Extract the [X, Y] coordinate from the center of the cell holding the provided text.  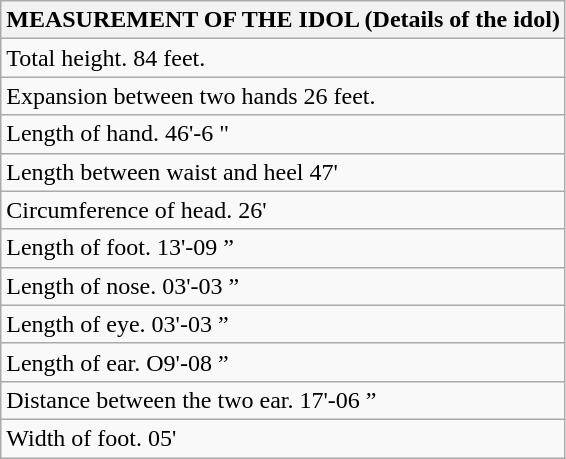
Length of eye. 03'-03 ” [284, 324]
Total height. 84 feet. [284, 58]
Length of ear. O9'-08 ” [284, 362]
Expansion between two hands 26 feet. [284, 96]
Length between waist and heel 47' [284, 172]
Circumference of head. 26' [284, 210]
Distance between the two ear. 17'-06 ” [284, 400]
Length of foot. 13'-09 ” [284, 248]
Length of nose. 03'-03 ” [284, 286]
MEASUREMENT OF THE IDOL (Details of the idol) [284, 20]
Length of hand. 46'-6 " [284, 134]
Width of foot. 05' [284, 438]
